Locate the cell with the specified text and output its (x, y) center coordinate. 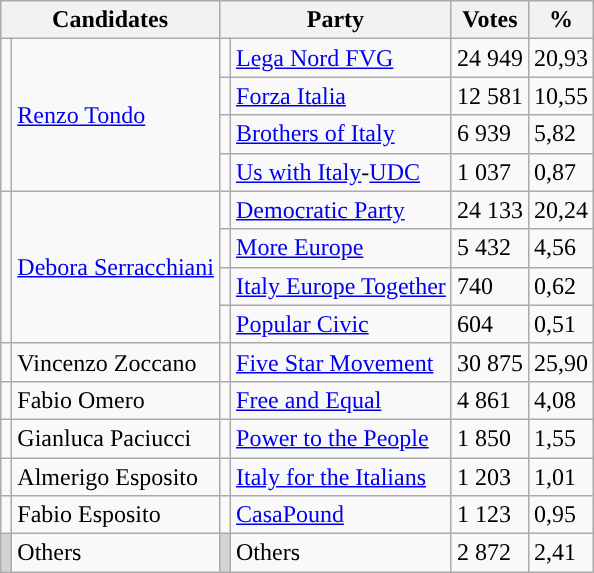
1 123 (490, 515)
Popular Civic (342, 324)
Five Star Movement (342, 362)
Italy Europe Together (342, 286)
Us with Italy-UDC (342, 172)
CasaPound (342, 515)
24 133 (490, 210)
Candidates (110, 20)
Vincenzo Zoccano (116, 362)
Almerigo Esposito (116, 477)
1 037 (490, 172)
Lega Nord FVG (342, 58)
Votes (490, 20)
25,90 (560, 362)
24 949 (490, 58)
Brothers of Italy (342, 134)
30 875 (490, 362)
Party (335, 20)
% (560, 20)
2,41 (560, 553)
More Europe (342, 248)
Debora Serracchiani (116, 267)
740 (490, 286)
Power to the People (342, 438)
604 (490, 324)
Fabio Omero (116, 400)
Gianluca Paciucci (116, 438)
0,95 (560, 515)
1,01 (560, 477)
5 432 (490, 248)
6 939 (490, 134)
0,51 (560, 324)
12 581 (490, 96)
4,08 (560, 400)
10,55 (560, 96)
Democratic Party (342, 210)
1 203 (490, 477)
1,55 (560, 438)
4 861 (490, 400)
20,93 (560, 58)
Forza Italia (342, 96)
Renzo Tondo (116, 115)
Fabio Esposito (116, 515)
2 872 (490, 553)
0,62 (560, 286)
4,56 (560, 248)
Italy for the Italians (342, 477)
5,82 (560, 134)
Free and Equal (342, 400)
1 850 (490, 438)
20,24 (560, 210)
0,87 (560, 172)
